Return [x, y] of the center of cell containing provided text 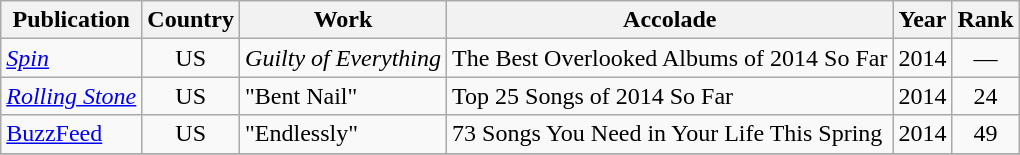
Work [344, 20]
Guilty of Everything [344, 58]
Publication [72, 20]
Spin [72, 58]
Rank [986, 20]
Country [191, 20]
— [986, 58]
73 Songs You Need in Your Life This Spring [670, 134]
Rolling Stone [72, 96]
BuzzFeed [72, 134]
Accolade [670, 20]
24 [986, 96]
Top 25 Songs of 2014 So Far [670, 96]
Year [922, 20]
49 [986, 134]
"Endlessly" [344, 134]
"Bent Nail" [344, 96]
The Best Overlooked Albums of 2014 So Far [670, 58]
